Capture the cell that displays the provided text and extract its [X, Y] central coordinate. 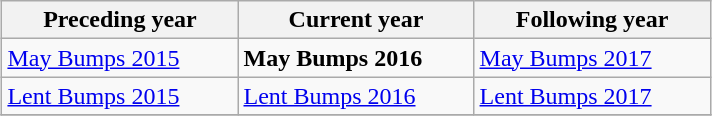
May Bumps 2016 [356, 58]
Preceding year [120, 20]
Lent Bumps 2016 [356, 96]
May Bumps 2015 [120, 58]
May Bumps 2017 [592, 58]
Lent Bumps 2015 [120, 96]
Current year [356, 20]
Lent Bumps 2017 [592, 96]
Following year [592, 20]
